Pinpoint the cell where the given text exists, returning its [X, Y] midpoint coordinate. 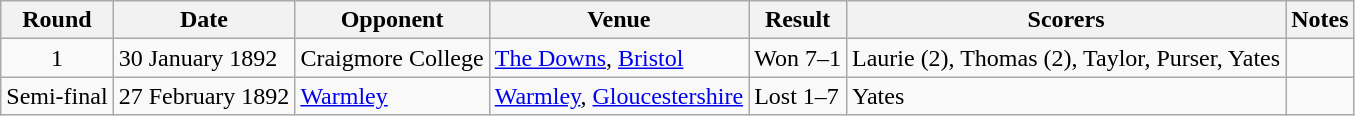
Lost 1–7 [798, 96]
Warmley [392, 96]
Won 7–1 [798, 58]
Craigmore College [392, 58]
27 February 1892 [204, 96]
Scorers [1066, 20]
Warmley, Gloucestershire [618, 96]
Yates [1066, 96]
Venue [618, 20]
Round [57, 20]
Notes [1320, 20]
Opponent [392, 20]
Result [798, 20]
Date [204, 20]
Semi-final [57, 96]
The Downs, Bristol [618, 58]
Laurie (2), Thomas (2), Taylor, Purser, Yates [1066, 58]
1 [57, 58]
30 January 1892 [204, 58]
